For the text-containing cell, return its midpoint in (x, y) coordinate format. 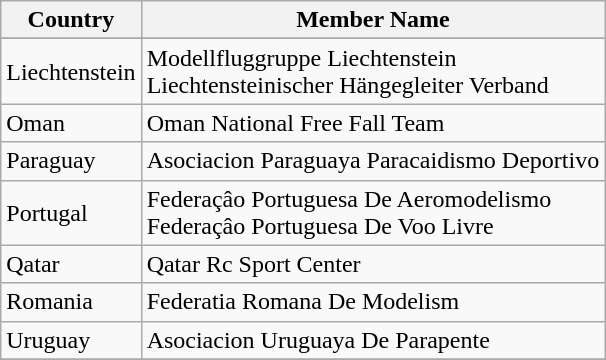
Modellfluggruppe LiechtensteinLiechtensteinischer Hängegleiter Verband (373, 72)
Asociacion Paraguaya Paracaidismo Deportivo (373, 161)
Member Name (373, 20)
Portugal (71, 212)
Qatar (71, 264)
Qatar Rc Sport Center (373, 264)
Federaçâo Portuguesa De AeromodelismoFederaçâo Portuguesa De Voo Livre (373, 212)
Paraguay (71, 161)
Liechtenstein (71, 72)
Federatia Romana De Modelism (373, 302)
Uruguay (71, 340)
Oman (71, 123)
Asociacion Uruguaya De Parapente (373, 340)
Country (71, 20)
Romania (71, 302)
Oman National Free Fall Team (373, 123)
